For the text-containing cell, return its midpoint in (X, Y) coordinate format. 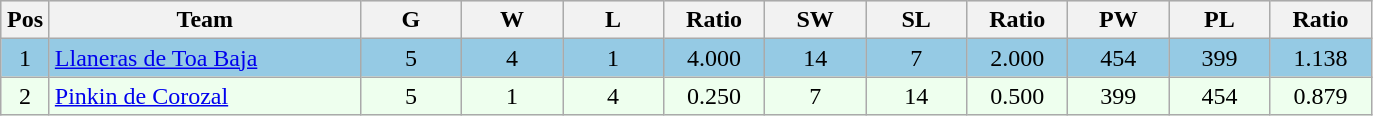
G (410, 20)
L (612, 20)
Llaneras de Toa Baja (204, 58)
SL (916, 20)
Pos (26, 20)
0.250 (714, 96)
0.500 (1018, 96)
W (512, 20)
1.138 (1320, 58)
4.000 (714, 58)
2.000 (1018, 58)
PL (1220, 20)
PW (1118, 20)
0.879 (1320, 96)
2 (26, 96)
Team (204, 20)
Pinkin de Corozal (204, 96)
SW (816, 20)
